Find where the given text appears and provide that cell's center as (x, y) coordinate. 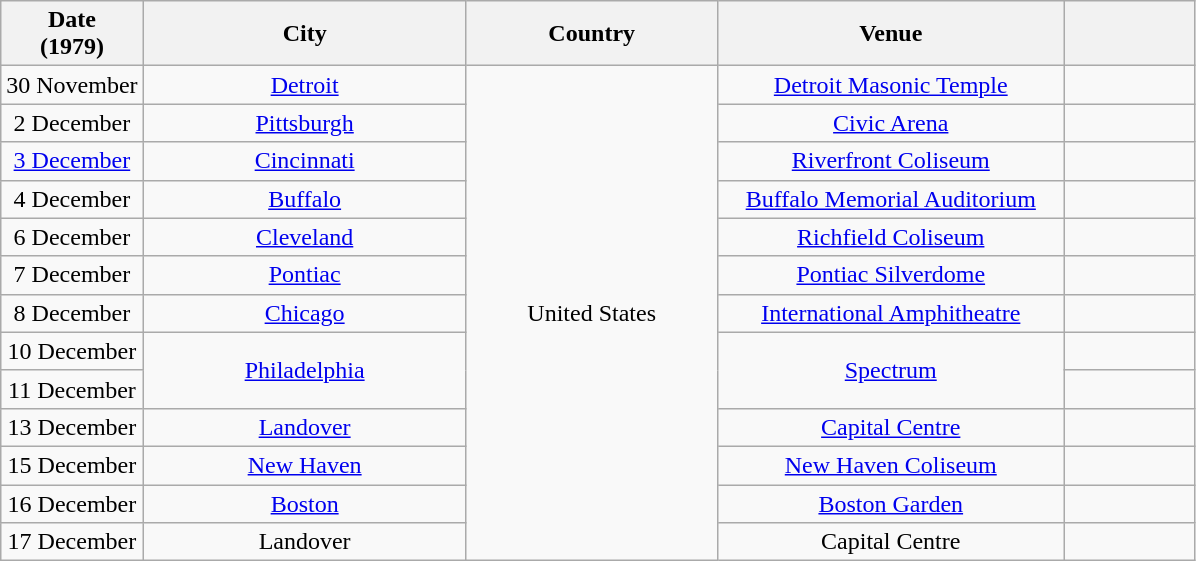
City (304, 34)
United States (592, 314)
Chicago (304, 313)
4 December (72, 199)
International Amphitheatre (890, 313)
New Haven (304, 465)
Riverfront Coliseum (890, 161)
Boston Garden (890, 503)
Civic Arena (890, 123)
13 December (72, 427)
Boston (304, 503)
8 December (72, 313)
6 December (72, 237)
Pittsburgh (304, 123)
Date(1979) (72, 34)
New Haven Coliseum (890, 465)
10 December (72, 351)
Philadelphia (304, 370)
15 December (72, 465)
2 December (72, 123)
Buffalo (304, 199)
17 December (72, 542)
16 December (72, 503)
Venue (890, 34)
Spectrum (890, 370)
Cleveland (304, 237)
3 December (72, 161)
Country (592, 34)
Detroit (304, 85)
Cincinnati (304, 161)
30 November (72, 85)
Pontiac Silverdome (890, 275)
Pontiac (304, 275)
Richfield Coliseum (890, 237)
Detroit Masonic Temple (890, 85)
11 December (72, 389)
7 December (72, 275)
Buffalo Memorial Auditorium (890, 199)
